Scan for the cell matching the given text and deliver its (x, y) coordinate at center. 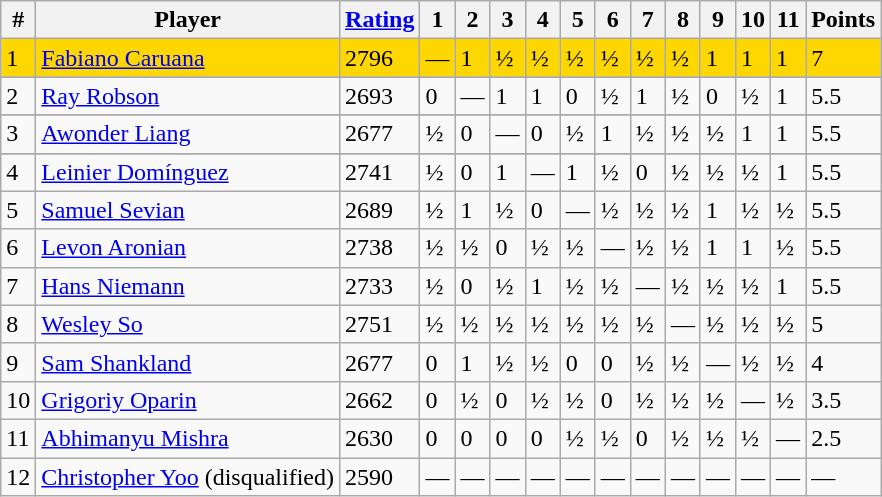
Grigoriy Oparin (188, 400)
Leinier Domínguez (188, 172)
2.5 (844, 438)
2738 (380, 248)
Levon Aronian (188, 248)
Player (188, 20)
2733 (380, 286)
2689 (380, 210)
Awonder Liang (188, 134)
Points (844, 20)
# (18, 20)
2662 (380, 400)
Sam Shankland (188, 362)
Ray Robson (188, 96)
Samuel Sevian (188, 210)
2590 (380, 477)
Fabiano Caruana (188, 58)
Abhimanyu Mishra (188, 438)
2630 (380, 438)
12 (18, 477)
Christopher Yoo (disqualified) (188, 477)
Rating (380, 20)
Wesley So (188, 324)
2751 (380, 324)
Hans Niemann (188, 286)
2796 (380, 58)
2741 (380, 172)
2693 (380, 96)
3.5 (844, 400)
